Scan for the cell matching the given text and deliver its [X, Y] coordinate at center. 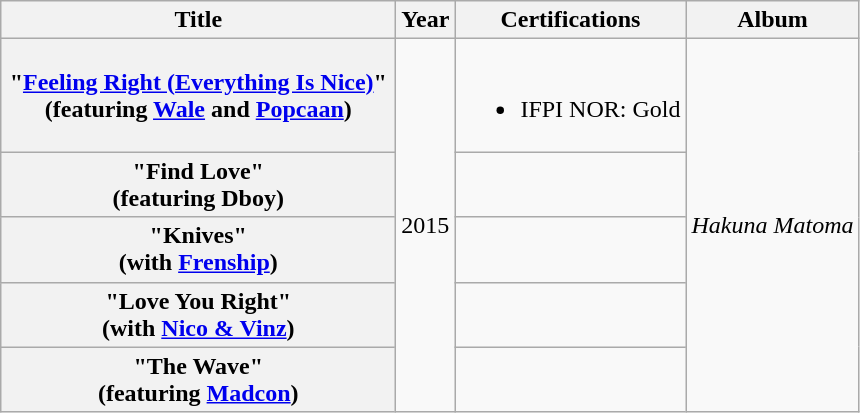
"Find Love"(featuring Dboy) [198, 184]
Year [426, 20]
Album [772, 20]
IFPI NOR: Gold [570, 96]
"Knives"(with Frenship) [198, 250]
"The Wave"(featuring Madcon) [198, 380]
"Love You Right"(with Nico & Vinz) [198, 314]
"Feeling Right (Everything Is Nice)"(featuring Wale and Popcaan) [198, 96]
Title [198, 20]
Hakuna Matoma [772, 226]
2015 [426, 226]
Certifications [570, 20]
